Identify which cell holds the provided text, then report its [x, y] central coordinate. 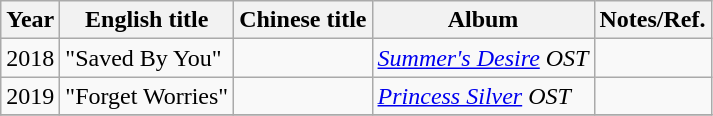
Summer's Desire OST [483, 58]
"Forget Worries" [147, 96]
"Saved By You" [147, 58]
2018 [30, 58]
Notes/Ref. [652, 20]
2019 [30, 96]
Album [483, 20]
English title [147, 20]
Chinese title [303, 20]
Princess Silver OST [483, 96]
Year [30, 20]
